Return (x, y) of the center of cell containing provided text 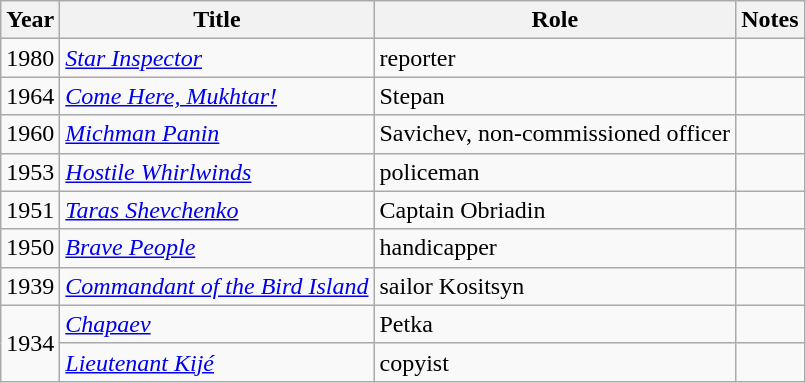
handicapper (555, 248)
1953 (30, 172)
Come Here, Mukhtar! (217, 96)
1939 (30, 286)
1950 (30, 248)
Year (30, 20)
Petka (555, 324)
1980 (30, 58)
Savichev, non-commissioned officer (555, 134)
1964 (30, 96)
reporter (555, 58)
Michman Panin (217, 134)
Notes (770, 20)
Brave People (217, 248)
Captain Obriadin (555, 210)
Stepan (555, 96)
Taras Shevchenko (217, 210)
copyist (555, 362)
policeman (555, 172)
Title (217, 20)
1951 (30, 210)
1960 (30, 134)
Commandant of the Bird Island (217, 286)
Lieutenant Kijé (217, 362)
Role (555, 20)
1934 (30, 343)
Star Inspector (217, 58)
Hostile Whirlwinds (217, 172)
sailor Kositsyn (555, 286)
Chapaev (217, 324)
